Return [x, y] of the center of cell containing provided text 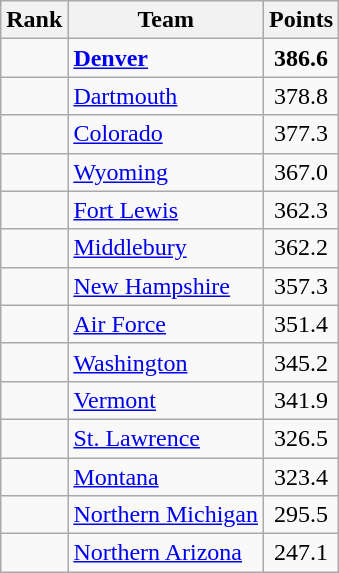
341.9 [302, 400]
Denver [166, 58]
247.1 [302, 553]
377.3 [302, 134]
New Hampshire [166, 286]
Points [302, 20]
345.2 [302, 362]
Team [166, 20]
295.5 [302, 515]
Air Force [166, 324]
378.8 [302, 96]
Wyoming [166, 172]
386.6 [302, 58]
357.3 [302, 286]
Washington [166, 362]
Northern Michigan [166, 515]
Fort Lewis [166, 210]
367.0 [302, 172]
Dartmouth [166, 96]
323.4 [302, 477]
362.2 [302, 248]
Northern Arizona [166, 553]
362.3 [302, 210]
Rank [34, 20]
Montana [166, 477]
St. Lawrence [166, 438]
Middlebury [166, 248]
Colorado [166, 134]
326.5 [302, 438]
351.4 [302, 324]
Vermont [166, 400]
